Detect which cell encompasses the target text, then output its (X, Y) center coordinate. 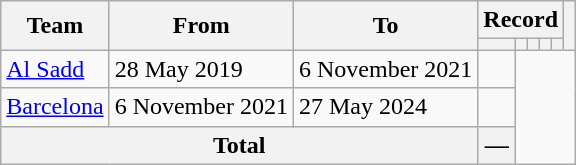
Team (55, 26)
Barcelona (55, 107)
Al Sadd (55, 69)
— (497, 145)
From (201, 26)
Record (521, 20)
28 May 2019 (201, 69)
27 May 2024 (385, 107)
Total (240, 145)
To (385, 26)
